Search for the cell housing the specified text and yield its [X, Y] center coordinate. 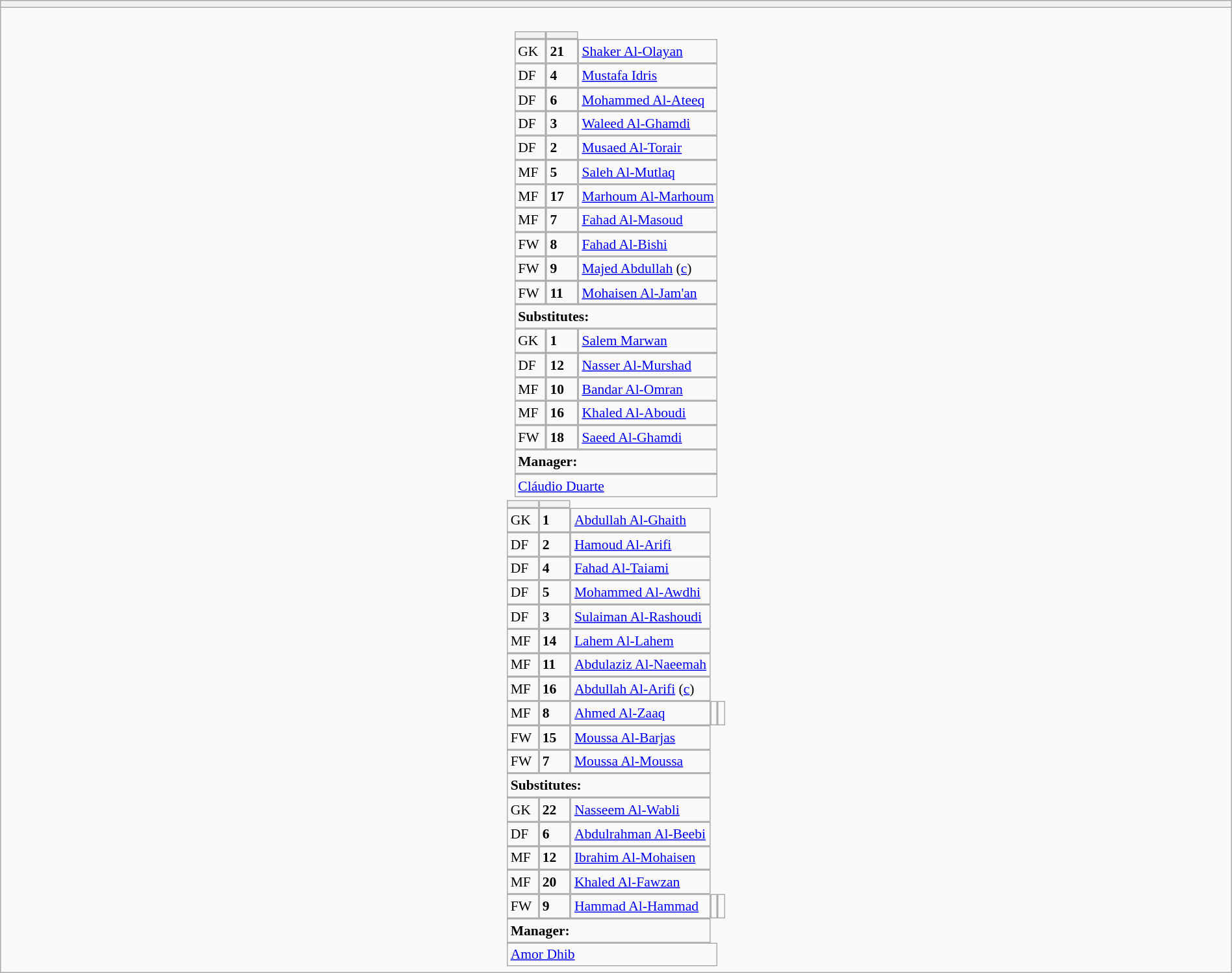
21 [563, 51]
Mohammed Al-Ateeq [648, 100]
18 [563, 437]
Fahad Al-Taiami [641, 568]
Abdullah Al-Ghaith [641, 520]
Mohammed Al-Awdhi [641, 593]
Abdullah Al-Arifi (c) [641, 689]
Musaed Al-Torair [648, 148]
Lahem Al-Lahem [641, 641]
Moussa Al-Moussa [641, 762]
Abdulrahman Al-Beebi [641, 833]
Sulaiman Al-Rashoudi [641, 616]
20 [555, 881]
17 [563, 196]
Khaled Al-Fawzan [641, 881]
Abdulaziz Al-Naeemah [641, 664]
Moussa Al-Barjas [641, 737]
Mohaisen Al-Jam'an [648, 292]
Fahad Al-Bishi [648, 244]
Nasser Al-Murshad [648, 365]
Nasseem Al-Wabli [641, 810]
Mustafa Idris [648, 75]
Khaled Al-Aboudi [648, 413]
Amor Dhib [612, 954]
Ibrahim Al-Mohaisen [641, 858]
Shaker Al-Olayan [648, 51]
14 [555, 641]
Salem Marwan [648, 341]
Saleh Al-Mutlaq [648, 172]
Hammad Al-Hammad [641, 906]
Marhoum Al-Marhoum [648, 196]
Saeed Al-Ghamdi [648, 437]
Ahmed Al-Zaaq [641, 714]
22 [555, 810]
Cláudio Duarte [616, 486]
Fahad Al-Masoud [648, 220]
Waleed Al-Ghamdi [648, 123]
Hamoud Al-Arifi [641, 545]
15 [555, 737]
Bandar Al-Omran [648, 389]
10 [563, 389]
Majed Abdullah (c) [648, 268]
